Detect which cell encompasses the target text, then output its [x, y] center coordinate. 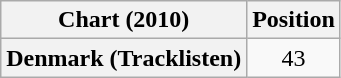
Position [294, 20]
43 [294, 58]
Denmark (Tracklisten) [124, 58]
Chart (2010) [124, 20]
